Extract the (x, y) coordinate from the center of the cell holding the provided text.  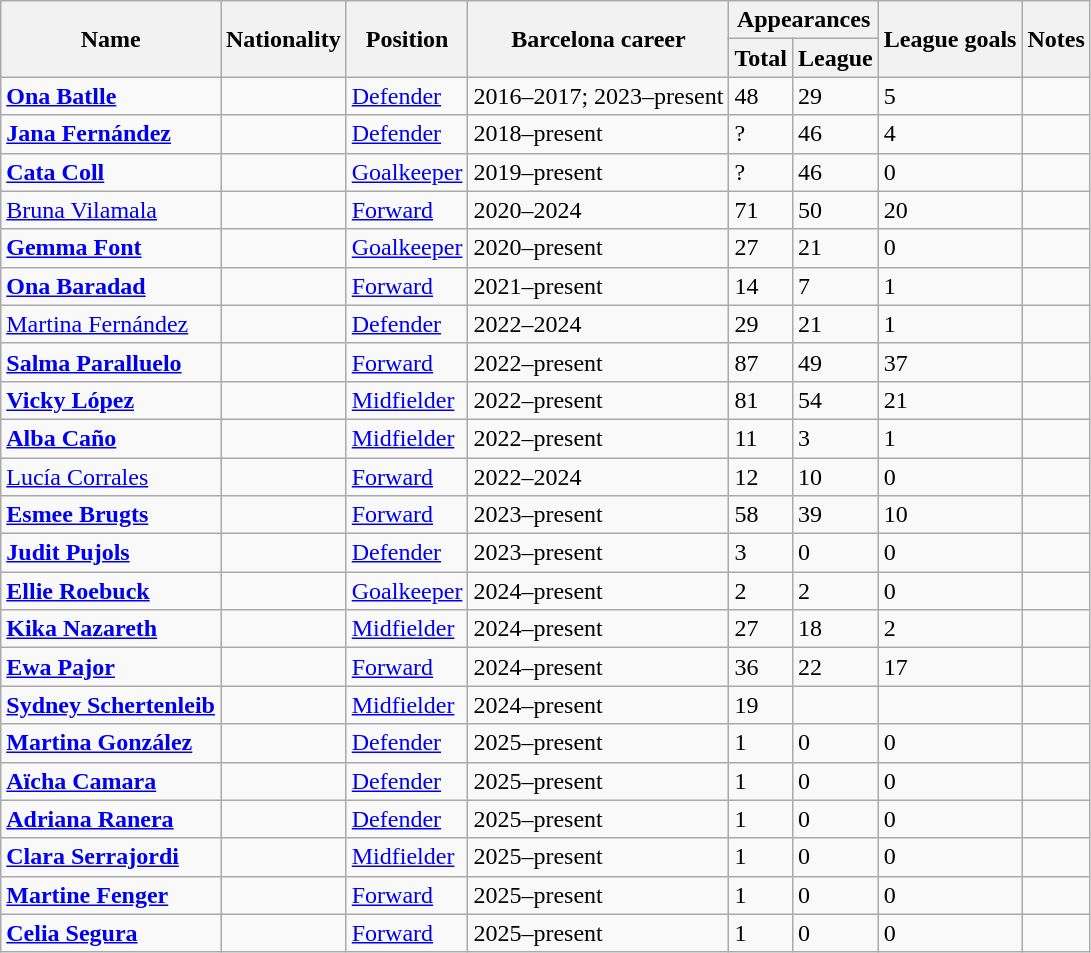
Martina González (111, 743)
Bruna Vilamala (111, 210)
22 (835, 667)
49 (835, 362)
Judit Pujols (111, 553)
Ona Batlle (111, 96)
50 (835, 210)
Clara Serrajordi (111, 857)
2019–present (598, 172)
18 (835, 629)
87 (761, 362)
Adriana Ranera (111, 819)
39 (835, 515)
7 (835, 286)
2020–present (598, 248)
71 (761, 210)
Aïcha Camara (111, 781)
2016–2017; 2023–present (598, 96)
Martina Fernández (111, 324)
Cata Coll (111, 172)
11 (761, 438)
Gemma Font (111, 248)
Alba Caño (111, 438)
12 (761, 477)
Lucía Corrales (111, 477)
2018–present (598, 134)
Notes (1056, 39)
Vicky López (111, 400)
36 (761, 667)
81 (761, 400)
5 (950, 96)
League (835, 58)
54 (835, 400)
Nationality (283, 39)
19 (761, 705)
17 (950, 667)
Kika Nazareth (111, 629)
Ewa Pajor (111, 667)
20 (950, 210)
Celia Segura (111, 933)
Appearances (804, 20)
2020–2024 (598, 210)
Esmee Brugts (111, 515)
Total (761, 58)
14 (761, 286)
2021–present (598, 286)
4 (950, 134)
Ona Baradad (111, 286)
Sydney Schertenleib (111, 705)
Salma Paralluelo (111, 362)
37 (950, 362)
Position (407, 39)
Jana Fernández (111, 134)
Name (111, 39)
Martine Fenger (111, 895)
Ellie Roebuck (111, 591)
League goals (950, 39)
58 (761, 515)
48 (761, 96)
Barcelona career (598, 39)
